Locate the cell with the specified text and output its [x, y] center coordinate. 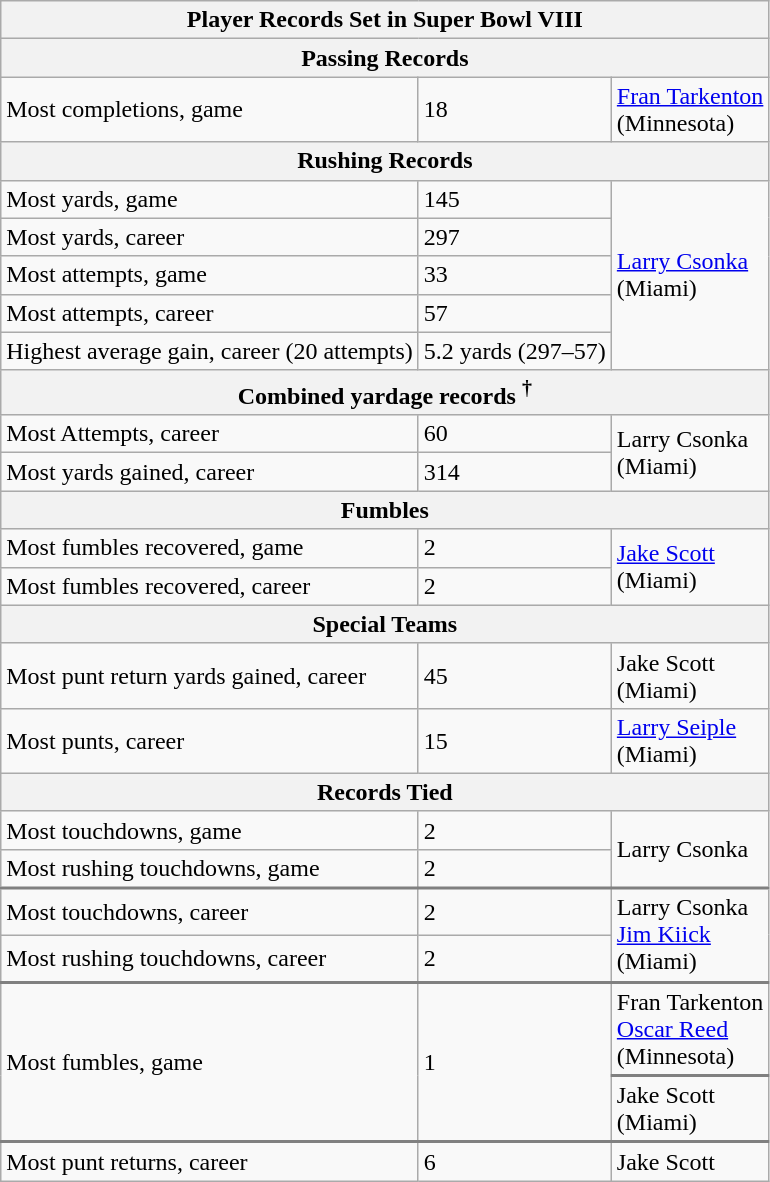
Most Attempts, career [210, 434]
57 [514, 313]
Most fumbles, game [210, 1062]
Most rushing touchdowns, career [210, 958]
Most punt returns, career [210, 1162]
18 [514, 110]
Most yards gained, career [210, 472]
Most fumbles recovered, game [210, 548]
60 [514, 434]
6 [514, 1162]
Fumbles [385, 510]
Special Teams [385, 624]
Most attempts, career [210, 313]
Rushing Records [385, 161]
Most completions, game [210, 110]
15 [514, 740]
145 [514, 199]
33 [514, 275]
Player Records Set in Super Bowl VIII [385, 20]
45 [514, 676]
Larry Seiple(Miami) [690, 740]
1 [514, 1062]
Most yards, game [210, 199]
Most fumbles recovered, career [210, 586]
Fran Tarkenton(Minnesota) [690, 110]
Most punts, career [210, 740]
Records Tied [385, 792]
Most punt return yards gained, career [210, 676]
Most rushing touchdowns, game [210, 868]
Fran Tarkenton Oscar Reed(Minnesota) [690, 1029]
Jake Scott [690, 1162]
Highest average gain, career (20 attempts) [210, 351]
297 [514, 237]
Most touchdowns, game [210, 830]
5.2 yards (297–57) [514, 351]
Most attempts, game [210, 275]
Larry CsonkaJim Kiick(Miami) [690, 935]
Most touchdowns, career [210, 912]
Combined yardage records † [385, 392]
314 [514, 472]
Passing Records [385, 58]
Most yards, career [210, 237]
Larry Csonka [690, 850]
